Determine the (X, Y) coordinate at the center of the cell enclosing the given text.  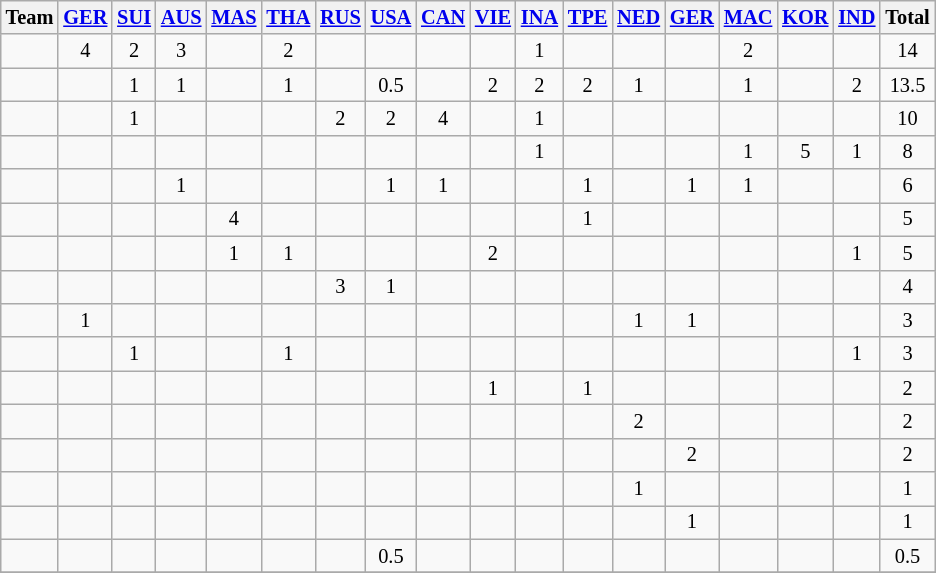
AUS (181, 17)
Team (30, 17)
USA (391, 17)
MAS (234, 17)
MAC (748, 17)
6 (907, 186)
8 (907, 152)
13.5 (907, 85)
KOR (805, 17)
10 (907, 118)
TPE (588, 17)
THA (288, 17)
INA (540, 17)
RUS (340, 17)
CAN (443, 17)
NED (638, 17)
14 (907, 51)
SUI (134, 17)
VIE (493, 17)
IND (856, 17)
Total (907, 17)
